Search for the cell housing the specified text and yield its [x, y] center coordinate. 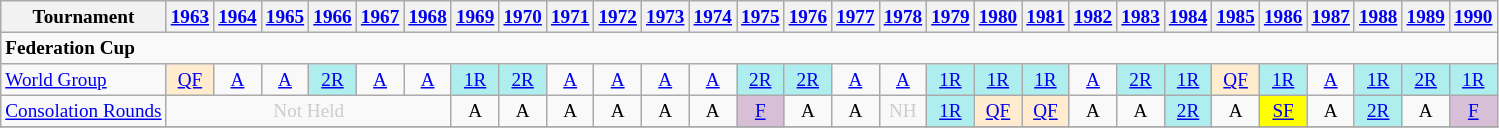
1971 [570, 17]
1977 [856, 17]
1990 [1473, 17]
1978 [903, 17]
1975 [761, 17]
Federation Cup [749, 48]
1986 [1283, 17]
1967 [380, 17]
NH [903, 111]
1988 [1378, 17]
1966 [333, 17]
1981 [1046, 17]
1987 [1331, 17]
1969 [475, 17]
SF [1283, 111]
1982 [1093, 17]
1976 [808, 17]
1984 [1188, 17]
1983 [1141, 17]
1973 [665, 17]
1964 [238, 17]
Consolation Rounds [84, 111]
1989 [1426, 17]
1974 [713, 17]
Tournament [84, 17]
World Group [84, 80]
1972 [618, 17]
1965 [285, 17]
Not Held [308, 111]
1980 [998, 17]
1963 [190, 17]
1979 [951, 17]
1968 [428, 17]
1985 [1236, 17]
1970 [523, 17]
